Search for the cell housing the specified text and yield its (x, y) center coordinate. 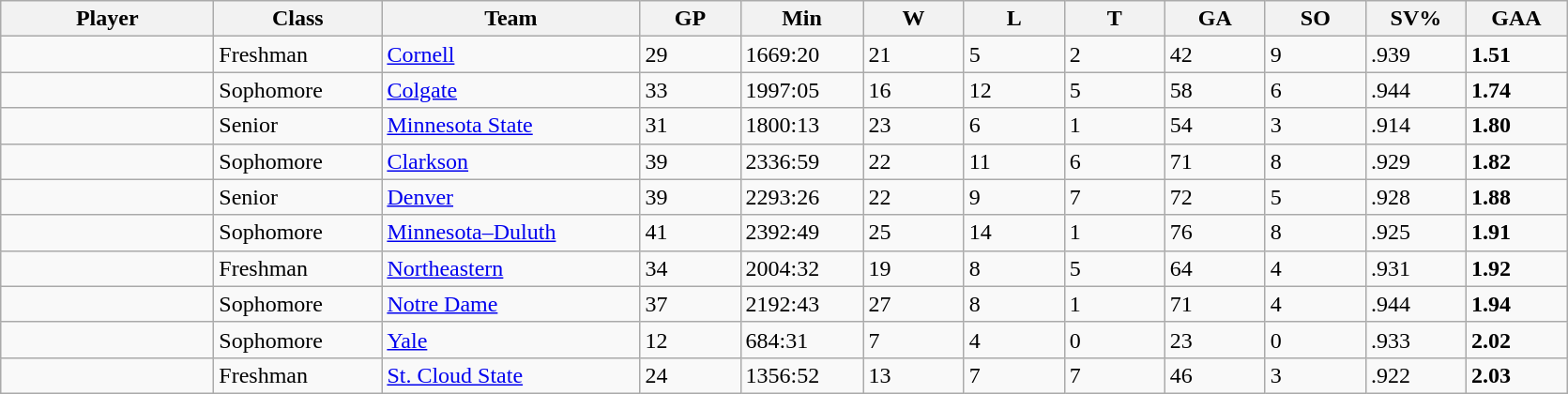
46 (1214, 375)
2392:49 (801, 233)
37 (691, 304)
Minnesota State (510, 126)
1800:13 (801, 126)
GP (691, 19)
2.02 (1516, 340)
1.92 (1516, 268)
2 (1115, 54)
1.80 (1516, 126)
1.88 (1516, 197)
33 (691, 90)
31 (691, 126)
W (914, 19)
34 (691, 268)
25 (914, 233)
16 (914, 90)
684:31 (801, 340)
Cornell (510, 54)
Team (510, 19)
2.03 (1516, 375)
St. Cloud State (510, 375)
1.82 (1516, 161)
.925 (1415, 233)
L (1013, 19)
Player (107, 19)
21 (914, 54)
Minnesota–Duluth (510, 233)
1997:05 (801, 90)
2192:43 (801, 304)
2004:32 (801, 268)
11 (1013, 161)
42 (1214, 54)
Yale (510, 340)
.928 (1415, 197)
27 (914, 304)
.922 (1415, 375)
.931 (1415, 268)
2293:26 (801, 197)
2336:59 (801, 161)
54 (1214, 126)
.929 (1415, 161)
13 (914, 375)
.933 (1415, 340)
Min (801, 19)
GAA (1516, 19)
24 (691, 375)
41 (691, 233)
1356:52 (801, 375)
76 (1214, 233)
14 (1013, 233)
.939 (1415, 54)
1.51 (1516, 54)
29 (691, 54)
58 (1214, 90)
Northeastern (510, 268)
72 (1214, 197)
64 (1214, 268)
1.91 (1516, 233)
Class (298, 19)
Clarkson (510, 161)
SV% (1415, 19)
GA (1214, 19)
Denver (510, 197)
19 (914, 268)
Colgate (510, 90)
SO (1316, 19)
1.94 (1516, 304)
1669:20 (801, 54)
1.74 (1516, 90)
.914 (1415, 126)
T (1115, 19)
Notre Dame (510, 304)
